Provide the (X, Y) coordinate of the cell's center where the given text is located.  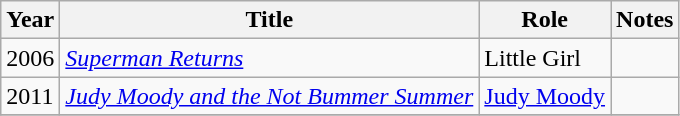
Role (545, 20)
Little Girl (545, 58)
Title (270, 20)
2006 (30, 58)
Superman Returns (270, 58)
Notes (645, 20)
Year (30, 20)
Judy Moody (545, 96)
2011 (30, 96)
Judy Moody and the Not Bummer Summer (270, 96)
